Locate the cell with the specified text and output its (x, y) center coordinate. 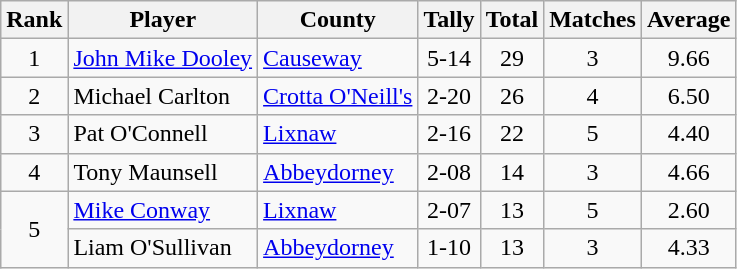
26 (512, 96)
1 (34, 58)
Matches (593, 20)
14 (512, 172)
John Mike Dooley (163, 58)
2-20 (449, 96)
2.60 (688, 210)
Total (512, 20)
9.66 (688, 58)
County (338, 20)
Pat O'Connell (163, 134)
1-10 (449, 248)
4.33 (688, 248)
Rank (34, 20)
2-16 (449, 134)
Player (163, 20)
Tally (449, 20)
2 (34, 96)
22 (512, 134)
Liam O'Sullivan (163, 248)
4.66 (688, 172)
Tony Maunsell (163, 172)
Crotta O'Neill's (338, 96)
2-08 (449, 172)
Average (688, 20)
2-07 (449, 210)
Mike Conway (163, 210)
5-14 (449, 58)
Causeway (338, 58)
6.50 (688, 96)
Michael Carlton (163, 96)
29 (512, 58)
4.40 (688, 134)
